Determine the (x, y) coordinate at the center of the cell enclosing the given text.  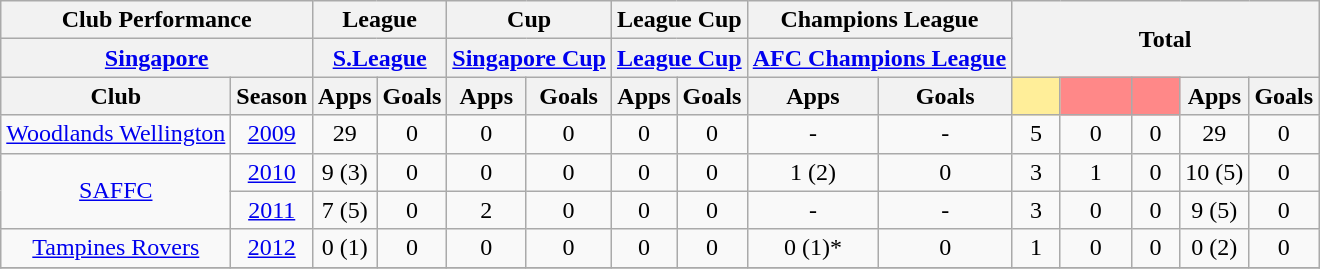
Cup (530, 20)
2012 (272, 248)
Club (116, 96)
2 (486, 210)
Season (272, 96)
Total (1166, 39)
Singapore Cup (530, 58)
0 (2) (1214, 248)
SAFFC (116, 191)
League (380, 20)
1 (2) (813, 172)
0 (1)* (813, 248)
9 (3) (345, 172)
0 (1) (345, 248)
2010 (272, 172)
2011 (272, 210)
Tampines Rovers (116, 248)
Singapore (157, 58)
10 (5) (1214, 172)
5 (1036, 134)
9 (5) (1214, 210)
Woodlands Wellington (116, 134)
2009 (272, 134)
Champions League (879, 20)
Club Performance (157, 20)
S.League (380, 58)
AFC Champions League (879, 58)
7 (5) (345, 210)
